Extract the [X, Y] coordinate from the center of the cell holding the provided text.  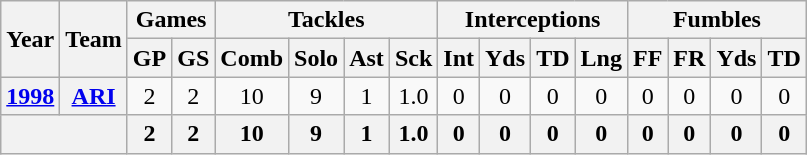
1998 [30, 96]
ARI [94, 96]
Year [30, 39]
Ast [367, 58]
Int [459, 58]
GS [194, 58]
Games [170, 20]
Solo [316, 58]
FF [647, 58]
Sck [413, 58]
Team [94, 39]
Fumbles [716, 20]
Lng [601, 58]
GP [149, 58]
Interceptions [533, 20]
FR [690, 58]
Comb [252, 58]
Tackles [326, 20]
